Return (X, Y) of the center of cell containing provided text 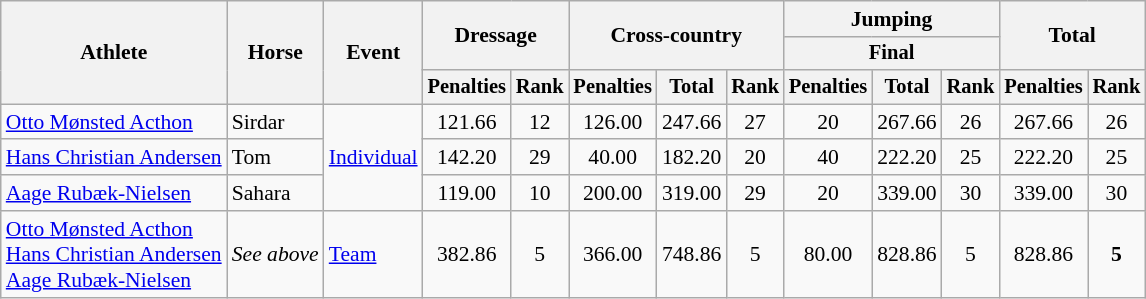
382.86 (467, 254)
Athlete (114, 52)
Jumping (892, 19)
Dressage (496, 36)
Event (374, 52)
40 (828, 158)
200.00 (612, 193)
Otto Mønsted Acthon (114, 122)
10 (540, 193)
182.20 (692, 158)
119.00 (467, 193)
12 (540, 122)
142.20 (467, 158)
27 (755, 122)
Sahara (276, 193)
126.00 (612, 122)
Sirdar (276, 122)
748.86 (692, 254)
Individual (374, 158)
Otto Mønsted ActhonHans Christian AndersenAage Rubæk-Nielsen (114, 254)
Horse (276, 52)
Final (892, 54)
Hans Christian Andersen (114, 158)
40.00 (612, 158)
247.66 (692, 122)
121.66 (467, 122)
Cross-country (676, 36)
See above (276, 254)
Aage Rubæk-Nielsen (114, 193)
366.00 (612, 254)
319.00 (692, 193)
Tom (276, 158)
Team (374, 254)
80.00 (828, 254)
